Return the (X, Y) coordinate for the center point of the cell that contains the specified text.  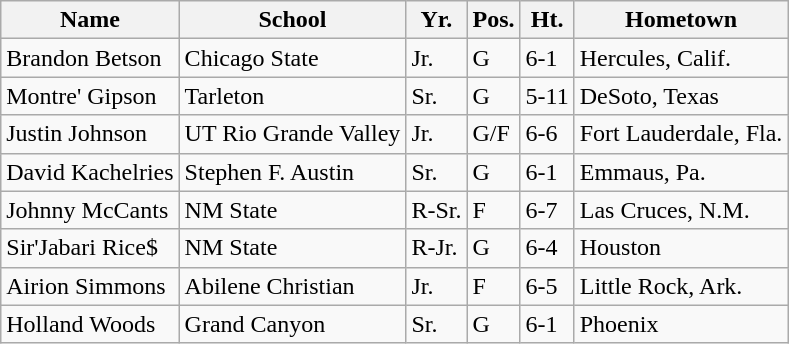
Johnny McCants (90, 210)
5-11 (547, 96)
Chicago State (292, 58)
Name (90, 20)
G/F (494, 134)
Tarleton (292, 96)
6-6 (547, 134)
Stephen F. Austin (292, 172)
Justin Johnson (90, 134)
Hometown (681, 20)
Houston (681, 248)
Airion Simmons (90, 286)
R-Jr. (436, 248)
Ht. (547, 20)
6-7 (547, 210)
Hercules, Calif. (681, 58)
DeSoto, Texas (681, 96)
Pos. (494, 20)
Fort Lauderdale, Fla. (681, 134)
Holland Woods (90, 324)
Phoenix (681, 324)
Las Cruces, N.M. (681, 210)
David Kachelries (90, 172)
Emmaus, Pa. (681, 172)
6-4 (547, 248)
Brandon Betson (90, 58)
Grand Canyon (292, 324)
School (292, 20)
R-Sr. (436, 210)
UT Rio Grande Valley (292, 134)
Little Rock, Ark. (681, 286)
Yr. (436, 20)
6-5 (547, 286)
Montre' Gipson (90, 96)
Abilene Christian (292, 286)
Sir'Jabari Rice$ (90, 248)
